Detect which cell encompasses the target text, then output its (X, Y) center coordinate. 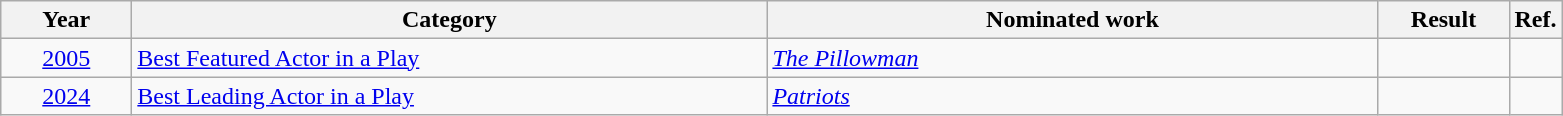
Best Featured Actor in a Play (450, 58)
Nominated work (1072, 20)
Best Leading Actor in a Play (450, 96)
2024 (66, 96)
Result (1444, 20)
The Pillowman (1072, 58)
Ref. (1536, 20)
Category (450, 20)
2005 (66, 58)
Year (66, 20)
Patriots (1072, 96)
